Pinpoint the cell where the given text exists, returning its [x, y] midpoint coordinate. 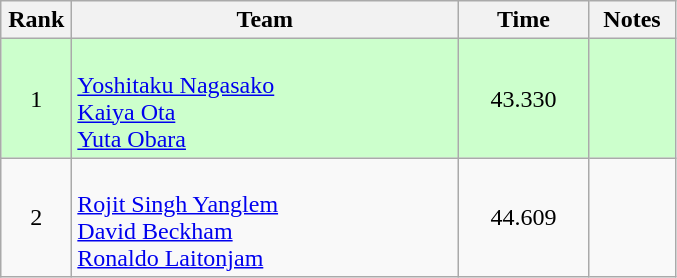
Time [524, 20]
1 [36, 98]
44.609 [524, 218]
43.330 [524, 98]
Yoshitaku NagasakoKaiya OtaYuta Obara [265, 98]
Rojit Singh YanglemDavid BeckhamRonaldo Laitonjam [265, 218]
2 [36, 218]
Team [265, 20]
Notes [632, 20]
Rank [36, 20]
